Return the (x, y) coordinate for the center point of the cell that contains the specified text.  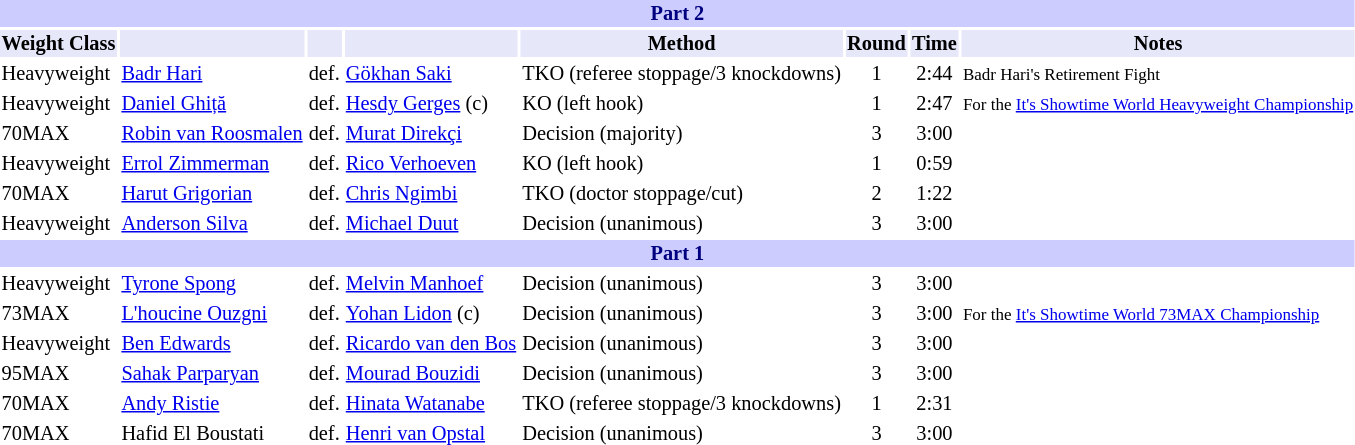
0:59 (934, 164)
TKO (doctor stoppage/cut) (682, 194)
Ricardo van den Bos (430, 344)
Part 1 (678, 254)
Round (877, 44)
2:31 (934, 404)
Notes (1158, 44)
Michael Duut (430, 224)
Badr Hari (212, 74)
Errol Zimmerman (212, 164)
Hinata Watanabe (430, 404)
Anderson Silva (212, 224)
95MAX (58, 374)
Rico Verhoeven (430, 164)
Weight Class (58, 44)
Badr Hari's Retirement Fight (1158, 74)
Chris Ngimbi (430, 194)
Andy Ristie (212, 404)
Ben Edwards (212, 344)
Harut Grigorian (212, 194)
Yohan Lidon (c) (430, 314)
For the It's Showtime World 73MAX Championship (1158, 314)
Melvin Manhoef (430, 284)
Part 2 (678, 14)
Mourad Bouzidi (430, 374)
Decision (majority) (682, 134)
L'houcine Ouzgni (212, 314)
Daniel Ghiță (212, 104)
Gökhan Saki (430, 74)
2 (877, 194)
For the It's Showtime World Heavyweight Championship (1158, 104)
2:44 (934, 74)
Murat Direkçi (430, 134)
Robin van Roosmalen (212, 134)
73MAX (58, 314)
Time (934, 44)
Hesdy Gerges (c) (430, 104)
1:22 (934, 194)
Method (682, 44)
Sahak Parparyan (212, 374)
Tyrone Spong (212, 284)
2:47 (934, 104)
